Extract the (x, y) coordinate from the center of the cell holding the provided text.  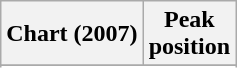
Peakposition (189, 34)
Chart (2007) (72, 34)
